Search for the cell housing the specified text and yield its [x, y] center coordinate. 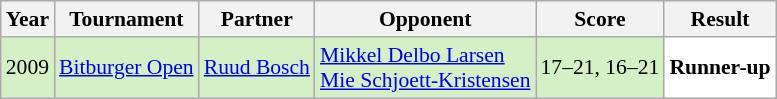
Mikkel Delbo Larsen Mie Schjoett-Kristensen [426, 68]
2009 [28, 68]
Score [600, 19]
Bitburger Open [126, 68]
Tournament [126, 19]
Partner [257, 19]
Year [28, 19]
Ruud Bosch [257, 68]
Result [720, 19]
Runner-up [720, 68]
Opponent [426, 19]
17–21, 16–21 [600, 68]
